Scan for the cell matching the given text and deliver its [x, y] coordinate at center. 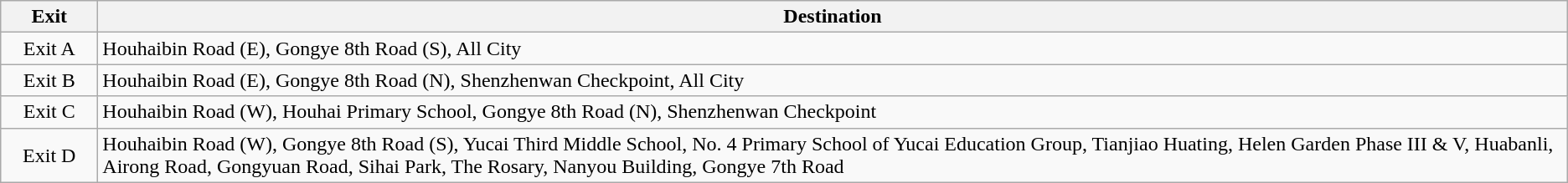
Exit A [49, 48]
Houhaibin Road (E), Gongye 8th Road (N), Shenzhenwan Checkpoint, All City [833, 80]
Destination [833, 17]
Exit D [49, 155]
Houhaibin Road (E), Gongye 8th Road (S), All City [833, 48]
Exit B [49, 80]
Houhaibin Road (W), Houhai Primary School, Gongye 8th Road (N), Shenzhenwan Checkpoint [833, 112]
Exit [49, 17]
Exit C [49, 112]
